From the cell containing the given text, extract its center point as (X, Y) coordinate. 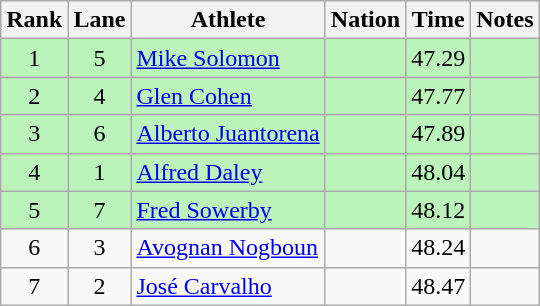
Glen Cohen (228, 96)
47.77 (438, 96)
48.24 (438, 248)
48.47 (438, 286)
Alberto Juantorena (228, 134)
47.29 (438, 58)
Alfred Daley (228, 172)
Fred Sowerby (228, 210)
Athlete (228, 20)
48.12 (438, 210)
Rank (34, 20)
Lane (100, 20)
José Carvalho (228, 286)
Time (438, 20)
Nation (365, 20)
Mike Solomon (228, 58)
Avognan Nogboun (228, 248)
48.04 (438, 172)
47.89 (438, 134)
Notes (505, 20)
